Capture the cell that displays the provided text and extract its (X, Y) central coordinate. 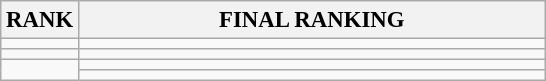
RANK (40, 20)
FINAL RANKING (312, 20)
